Extract the [X, Y] coordinate from the center of the cell holding the provided text.  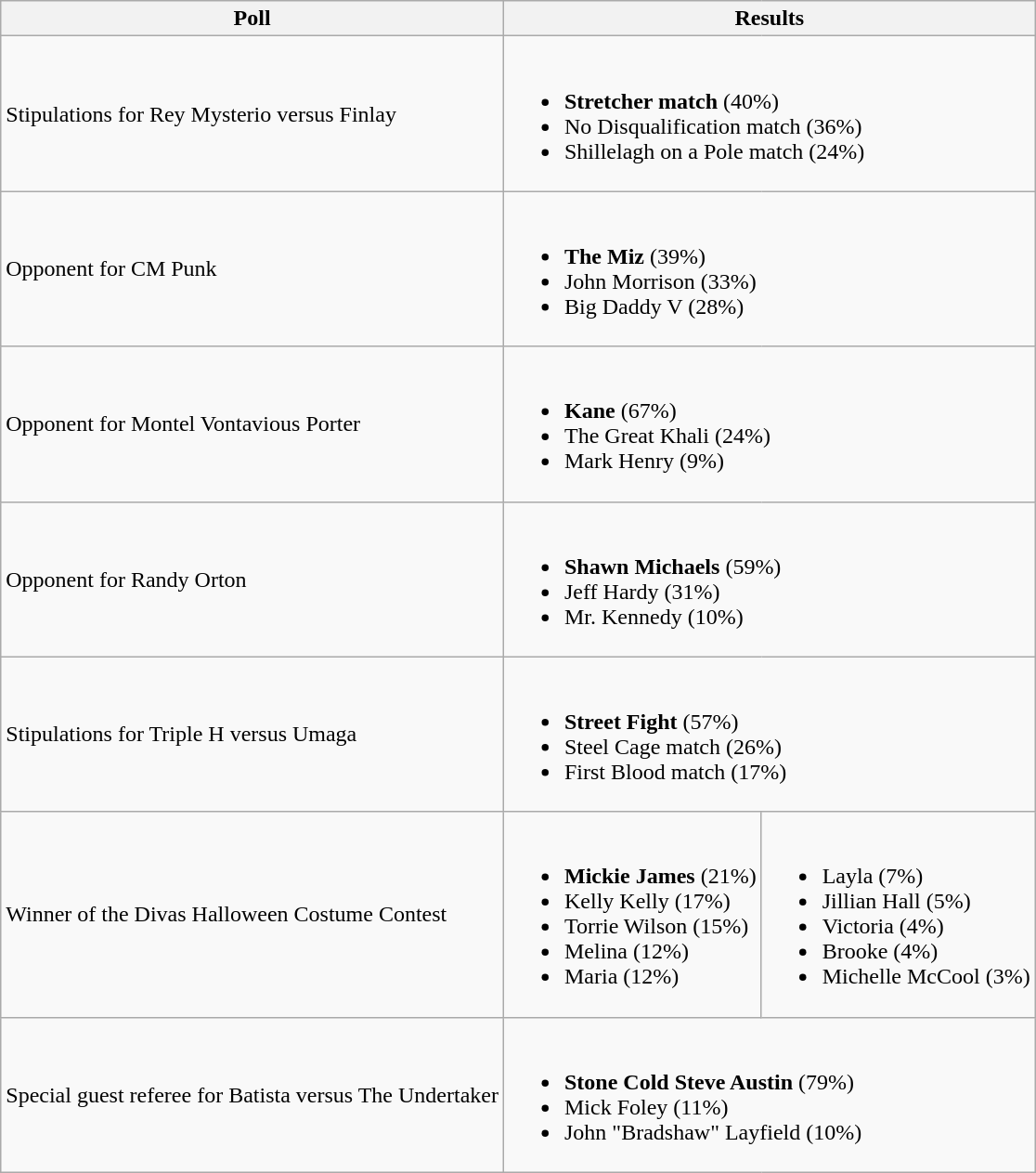
Results [769, 19]
Special guest referee for Batista versus The Undertaker [253, 1094]
Opponent for Randy Orton [253, 580]
Street Fight (57%)Steel Cage match (26%)First Blood match (17%) [769, 734]
Stipulations for Triple H versus Umaga [253, 734]
Opponent for CM Punk [253, 269]
Shawn Michaels (59%)Jeff Hardy (31%)Mr. Kennedy (10%) [769, 580]
Kane (67%)The Great Khali (24%)Mark Henry (9%) [769, 424]
Winner of the Divas Halloween Costume Contest [253, 914]
The Miz (39%)John Morrison (33%)Big Daddy V (28%) [769, 269]
Layla (7%)Jillian Hall (5%)Victoria (4%)Brooke (4%)Michelle McCool (3%) [899, 914]
Stone Cold Steve Austin (79%)Mick Foley (11%)John "Bradshaw" Layfield (10%) [769, 1094]
Mickie James (21%)Kelly Kelly (17%)Torrie Wilson (15%)Melina (12%)Maria (12%) [632, 914]
Stretcher match (40%)No Disqualification match (36%)Shillelagh on a Pole match (24%) [769, 113]
Opponent for Montel Vontavious Porter [253, 424]
Stipulations for Rey Mysterio versus Finlay [253, 113]
Poll [253, 19]
